Identify which cell holds the provided text, then report its [X, Y] central coordinate. 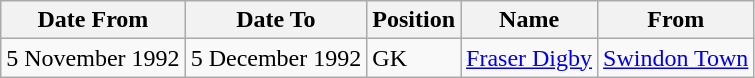
From [676, 20]
GK [414, 58]
Date From [93, 20]
5 November 1992 [93, 58]
Fraser Digby [530, 58]
Position [414, 20]
Swindon Town [676, 58]
Name [530, 20]
5 December 1992 [276, 58]
Date To [276, 20]
